Search for the cell housing the specified text and yield its (x, y) center coordinate. 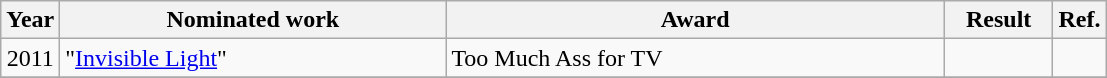
Award (696, 20)
Year (30, 20)
Too Much Ass for TV (696, 58)
Nominated work (253, 20)
Result (998, 20)
"Invisible Light" (253, 58)
Ref. (1080, 20)
2011 (30, 58)
